For the text-containing cell, return its midpoint in (X, Y) coordinate format. 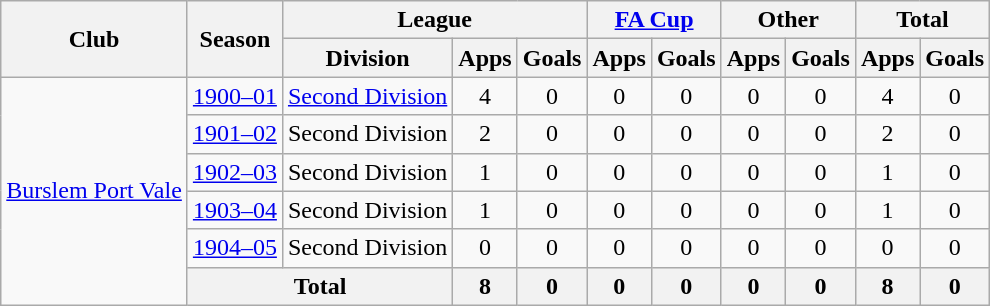
Club (94, 39)
Burslem Port Vale (94, 191)
Season (234, 39)
1901–02 (234, 134)
Division (367, 58)
Other (788, 20)
League (434, 20)
FA Cup (654, 20)
1904–05 (234, 248)
1903–04 (234, 210)
1900–01 (234, 96)
1902–03 (234, 172)
